Output the [x, y] coordinate of the center of the cell containing the given text.  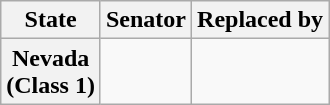
Nevada(Class 1) [51, 72]
State [51, 20]
Senator [146, 20]
Replaced by [260, 20]
